Determine the (X, Y) coordinate at the center of the cell enclosing the given text.  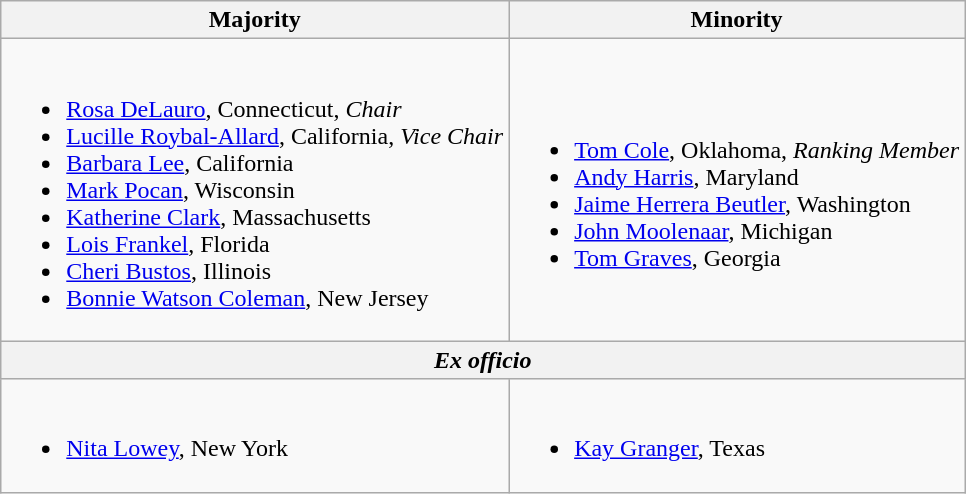
Majority (255, 20)
Minority (737, 20)
Kay Granger, Texas (737, 436)
Ex officio (483, 360)
Nita Lowey, New York (255, 436)
Tom Cole, Oklahoma, Ranking MemberAndy Harris, MarylandJaime Herrera Beutler, WashingtonJohn Moolenaar, MichiganTom Graves, Georgia (737, 190)
